Detect which cell encompasses the target text, then output its (x, y) center coordinate. 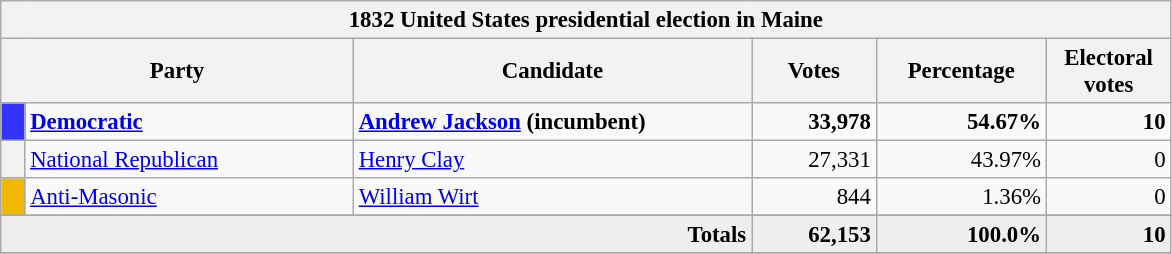
27,331 (814, 160)
Democratic (189, 122)
Anti-Masonic (189, 197)
100.0% (961, 235)
33,978 (814, 122)
1832 United States presidential election in Maine (586, 20)
William Wirt (552, 197)
43.97% (961, 160)
844 (814, 197)
54.67% (961, 122)
62,153 (814, 235)
1.36% (961, 197)
Andrew Jackson (incumbent) (552, 122)
Percentage (961, 72)
Party (178, 72)
Votes (814, 72)
Henry Clay (552, 160)
Candidate (552, 72)
Totals (376, 235)
Electoral votes (1108, 72)
National Republican (189, 160)
